Extract the (X, Y) coordinate from the center of the cell holding the provided text.  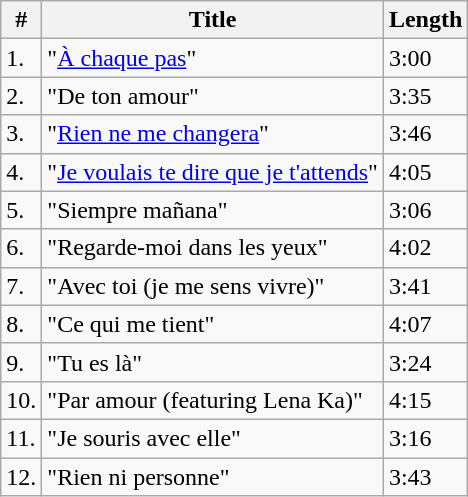
"Regarde-moi dans les yeux" (213, 248)
"Rien ne me changera" (213, 134)
"De ton amour" (213, 96)
9. (22, 362)
12. (22, 477)
7. (22, 286)
"Tu es là" (213, 362)
"Siempre mañana" (213, 210)
"Je souris avec elle" (213, 438)
"Par amour (featuring Lena Ka)" (213, 400)
# (22, 20)
Length (425, 20)
3:00 (425, 58)
10. (22, 400)
8. (22, 324)
3. (22, 134)
Title (213, 20)
"À chaque pas" (213, 58)
5. (22, 210)
"Ce qui me tient" (213, 324)
3:06 (425, 210)
"Rien ni personne" (213, 477)
1. (22, 58)
4:07 (425, 324)
4:15 (425, 400)
3:16 (425, 438)
4:02 (425, 248)
3:35 (425, 96)
4. (22, 172)
"Je voulais te dire que je t'attends" (213, 172)
"Avec toi (je me sens vivre)" (213, 286)
4:05 (425, 172)
6. (22, 248)
11. (22, 438)
3:24 (425, 362)
3:46 (425, 134)
3:41 (425, 286)
3:43 (425, 477)
2. (22, 96)
